Pinpoint the cell where the given text exists, returning its [X, Y] midpoint coordinate. 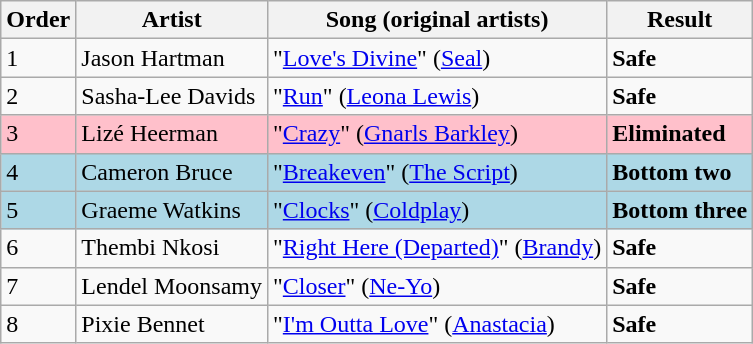
"Breakeven" (The Script) [436, 172]
Lendel Moonsamy [172, 286]
6 [38, 248]
"Closer" (Ne-Yo) [436, 286]
Bottom three [680, 210]
Eliminated [680, 134]
Result [680, 20]
2 [38, 96]
"Crazy" (Gnarls Barkley) [436, 134]
Pixie Bennet [172, 324]
Thembi Nkosi [172, 248]
4 [38, 172]
Artist [172, 20]
Bottom two [680, 172]
Jason Hartman [172, 58]
Graeme Watkins [172, 210]
"Love's Divine" (Seal) [436, 58]
1 [38, 58]
7 [38, 286]
"Run" (Leona Lewis) [436, 96]
"Right Here (Departed)" (Brandy) [436, 248]
Sasha-Lee Davids [172, 96]
"Clocks" (Coldplay) [436, 210]
3 [38, 134]
Order [38, 20]
Lizé Heerman [172, 134]
8 [38, 324]
"I'm Outta Love" (Anastacia) [436, 324]
5 [38, 210]
Cameron Bruce [172, 172]
Song (original artists) [436, 20]
